Provide the [x, y] coordinate of the cell's center where the given text is located.  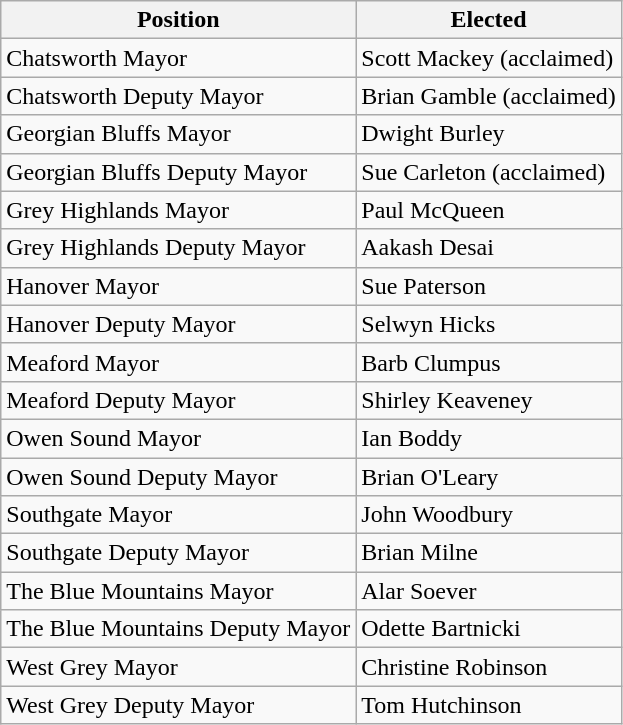
West Grey Mayor [178, 667]
Grey Highlands Mayor [178, 210]
Chatsworth Deputy Mayor [178, 96]
Southgate Deputy Mayor [178, 553]
Owen Sound Mayor [178, 438]
Aakash Desai [489, 248]
Hanover Deputy Mayor [178, 324]
Georgian Bluffs Mayor [178, 134]
Brian O'Leary [489, 477]
Shirley Keaveney [489, 400]
Barb Clumpus [489, 362]
Grey Highlands Deputy Mayor [178, 248]
The Blue Mountains Mayor [178, 591]
Christine Robinson [489, 667]
Paul McQueen [489, 210]
Sue Carleton (acclaimed) [489, 172]
Scott Mackey (acclaimed) [489, 58]
Ian Boddy [489, 438]
Tom Hutchinson [489, 705]
Georgian Bluffs Deputy Mayor [178, 172]
Meaford Deputy Mayor [178, 400]
West Grey Deputy Mayor [178, 705]
Sue Paterson [489, 286]
Brian Milne [489, 553]
Meaford Mayor [178, 362]
The Blue Mountains Deputy Mayor [178, 629]
Owen Sound Deputy Mayor [178, 477]
Selwyn Hicks [489, 324]
Odette Bartnicki [489, 629]
Position [178, 20]
Chatsworth Mayor [178, 58]
Brian Gamble (acclaimed) [489, 96]
Elected [489, 20]
Southgate Mayor [178, 515]
Alar Soever [489, 591]
Dwight Burley [489, 134]
John Woodbury [489, 515]
Hanover Mayor [178, 286]
